Output the [x, y] coordinate of the center of the cell containing the given text.  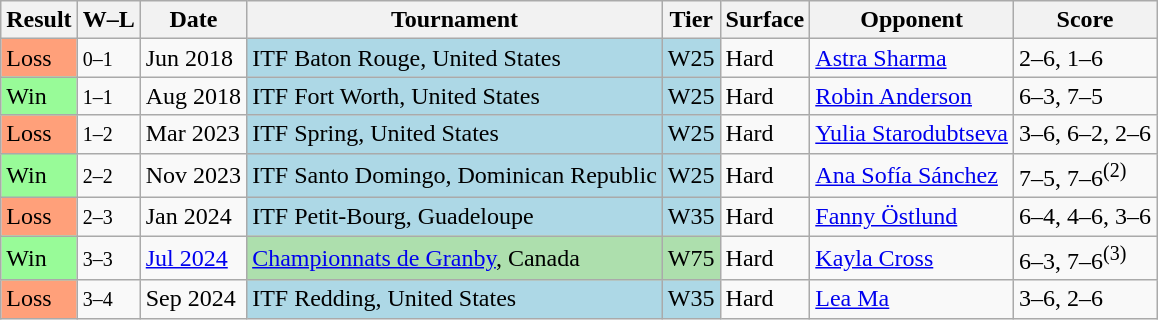
Astra Sharma [912, 58]
Jun 2018 [193, 58]
2–2 [108, 176]
ITF Fort Worth, United States [455, 96]
Tournament [455, 20]
Result [39, 20]
Ana Sofía Sánchez [912, 176]
3–6, 2–6 [1084, 299]
3–6, 6–2, 2–6 [1084, 134]
7–5, 7–6(2) [1084, 176]
Mar 2023 [193, 134]
ITF Santo Domingo, Dominican Republic [455, 176]
Championnats de Granby, Canada [455, 258]
Opponent [912, 20]
1–1 [108, 96]
ITF Petit-Bourg, Guadeloupe [455, 217]
Surface [765, 20]
2–3 [108, 217]
Aug 2018 [193, 96]
Jul 2024 [193, 258]
Jan 2024 [193, 217]
Score [1084, 20]
Lea Ma [912, 299]
Yulia Starodubtseva [912, 134]
Kayla Cross [912, 258]
Date [193, 20]
1–2 [108, 134]
Fanny Östlund [912, 217]
2–6, 1–6 [1084, 58]
6–3, 7–6(3) [1084, 258]
Tier [691, 20]
W–L [108, 20]
W75 [691, 258]
3–3 [108, 258]
3–4 [108, 299]
Nov 2023 [193, 176]
ITF Redding, United States [455, 299]
6–3, 7–5 [1084, 96]
6–4, 4–6, 3–6 [1084, 217]
0–1 [108, 58]
Robin Anderson [912, 96]
ITF Baton Rouge, United States [455, 58]
ITF Spring, United States [455, 134]
Sep 2024 [193, 299]
